Provide the (X, Y) coordinate of the cell's center where the given text is located.  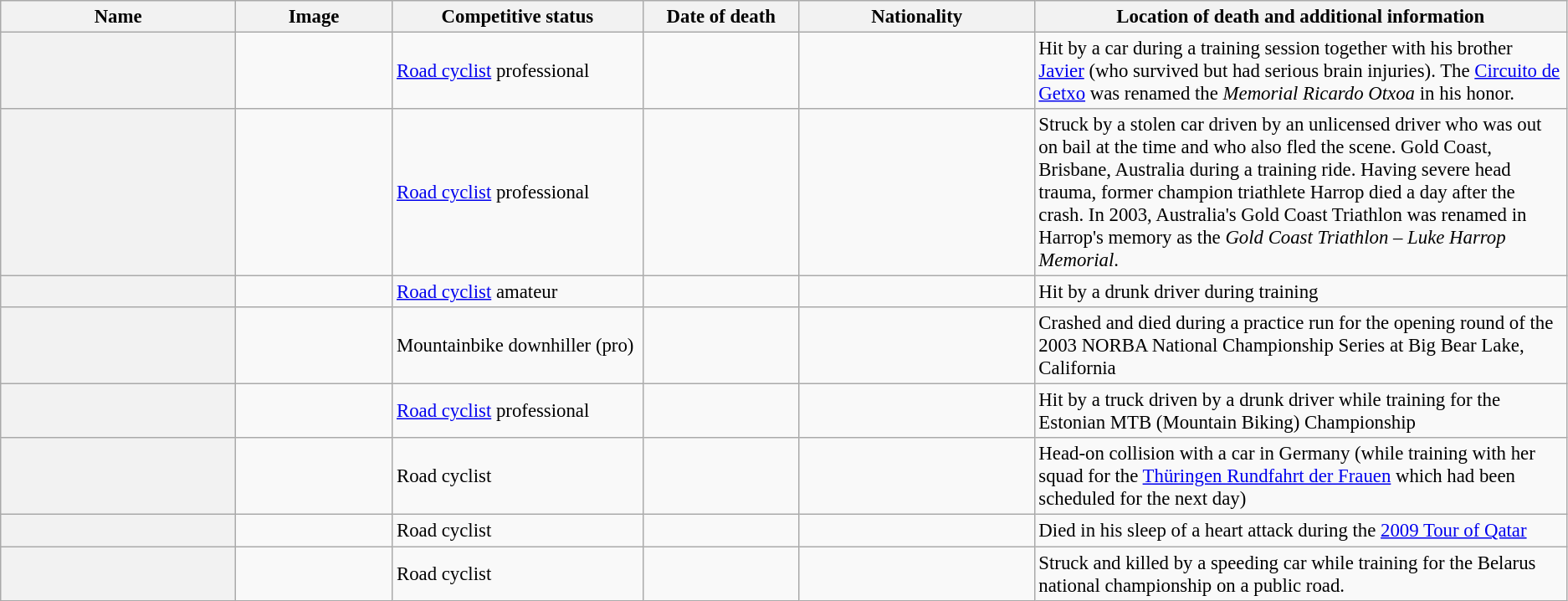
Nationality (917, 17)
Mountainbike downhiller (pro) (517, 346)
Name (119, 17)
Died in his sleep of a heart attack during the 2009 Tour of Qatar (1300, 531)
Road cyclist amateur (517, 292)
Hit by a drunk driver during training (1300, 292)
Crashed and died during a practice run for the opening round of the 2003 NORBA National Championship Series at Big Bear Lake, California (1300, 346)
Hit by a truck driven by a drunk driver while training for the Estonian MTB (Mountain Biking) Championship (1300, 412)
Location of death and additional information (1300, 17)
Date of death (721, 17)
Competitive status (517, 17)
Struck and killed by a speeding car while training for the Belarus national championship on a public road. (1300, 574)
Image (315, 17)
